Return [X, Y] of the center of cell containing provided text 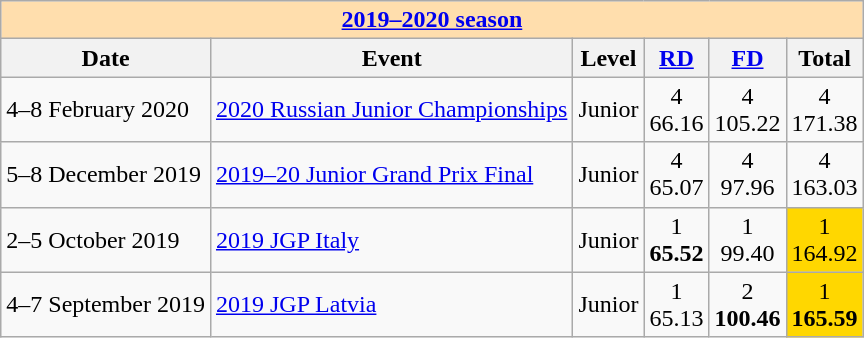
4–8 February 2020 [106, 110]
Event [391, 58]
4 163.03 [824, 174]
4 66.16 [676, 110]
1 65.13 [676, 304]
1 164.92 [824, 240]
4 65.07 [676, 174]
2020 Russian Junior Championships [391, 110]
1 65.52 [676, 240]
4 171.38 [824, 110]
Level [608, 58]
2 100.46 [748, 304]
4–7 September 2019 [106, 304]
RD [676, 58]
1 165.59 [824, 304]
2–5 October 2019 [106, 240]
1 99.40 [748, 240]
4 97.96 [748, 174]
Total [824, 58]
2019 JGP Italy [391, 240]
2019 JGP Latvia [391, 304]
Date [106, 58]
2019–20 Junior Grand Prix Final [391, 174]
4 105.22 [748, 110]
5–8 December 2019 [106, 174]
2019–2020 season [432, 20]
FD [748, 58]
